Return [X, Y] of the center of cell containing provided text 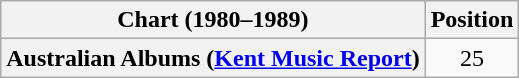
Australian Albums (Kent Music Report) [213, 58]
Chart (1980–1989) [213, 20]
25 [472, 58]
Position [472, 20]
